Find where the given text appears and provide that cell's center as [x, y] coordinate. 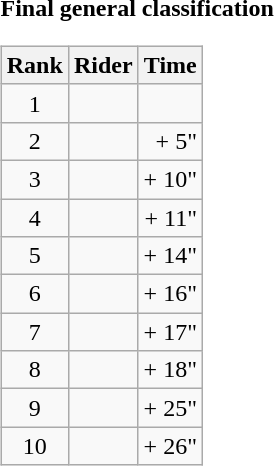
Rank [34, 65]
+ 25" [170, 408]
+ 16" [170, 294]
+ 26" [170, 446]
9 [34, 408]
+ 18" [170, 370]
+ 17" [170, 332]
6 [34, 294]
4 [34, 217]
7 [34, 332]
10 [34, 446]
+ 14" [170, 256]
1 [34, 103]
+ 5" [170, 141]
+ 11" [170, 217]
2 [34, 141]
5 [34, 256]
8 [34, 370]
Time [170, 65]
+ 10" [170, 179]
3 [34, 179]
Rider [103, 65]
